Capture the cell that displays the provided text and extract its [x, y] central coordinate. 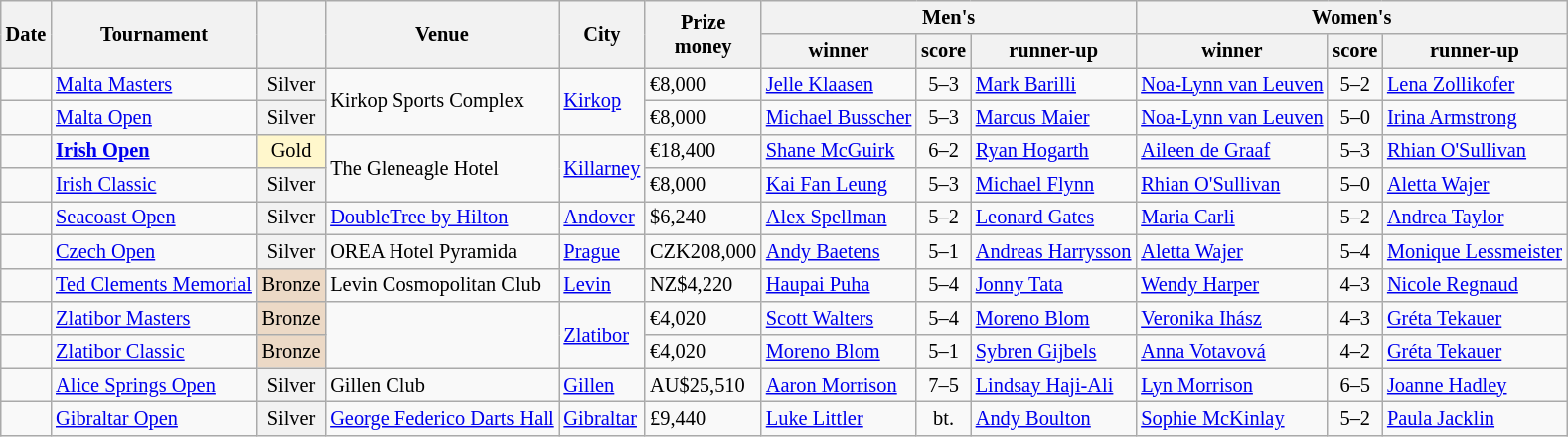
Marcus Maier [1053, 117]
AU$25,510 [704, 385]
Levin Cosmopolitan Club [441, 285]
Alice Springs Open [154, 385]
Irina Armstrong [1475, 117]
Irish Classic [154, 185]
Gibraltar [602, 418]
NZ$4,220 [704, 285]
Michael Flynn [1053, 185]
Sybren Gijbels [1053, 352]
Zlatibor Masters [154, 318]
Veronika Ihász [1232, 318]
Kai Fan Leung [839, 185]
OREA Hotel Pyramida [441, 251]
7–5 [944, 385]
The Gleneagle Hotel [441, 167]
Date [26, 34]
Lindsay Haji-Ali [1053, 385]
4–2 [1355, 352]
Kirkop [602, 101]
Gillen [602, 385]
Michael Busscher [839, 117]
Scott Walters [839, 318]
Czech Open [154, 251]
Aaron Morrison [839, 385]
6–5 [1355, 385]
Andover [602, 218]
Women's [1351, 17]
Paula Jacklin [1475, 418]
Jonny Tata [1053, 285]
Irish Open [154, 151]
Zlatibor Classic [154, 352]
Gold [292, 151]
Leonard Gates [1053, 218]
Andreas Harrysson [1053, 251]
Lena Zollikofer [1475, 84]
Lyn Morrison [1232, 385]
Killarney [602, 167]
Seacoast Open [154, 218]
Haupai Puha [839, 285]
Andy Boulton [1053, 418]
Jelle Klaasen [839, 84]
Tournament [154, 34]
DoubleTree by Hilton [441, 218]
Andy Baetens [839, 251]
Gibraltar Open [154, 418]
CZK208,000 [704, 251]
bt. [944, 418]
Anna Votavová [1232, 352]
Malta Masters [154, 84]
City [602, 34]
Nicole Regnaud [1475, 285]
€18,400 [704, 151]
Luke Littler [839, 418]
Malta Open [154, 117]
Sophie McKinlay [1232, 418]
Wendy Harper [1232, 285]
Gillen Club [441, 385]
Alex Spellman [839, 218]
Aileen de Graaf [1232, 151]
Joanne Hadley [1475, 385]
£9,440 [704, 418]
Maria Carli [1232, 218]
Prizemoney [704, 34]
Monique Lessmeister [1475, 251]
Ted Clements Memorial [154, 285]
George Federico Darts Hall [441, 418]
$6,240 [704, 218]
Andrea Taylor [1475, 218]
Levin [602, 285]
Ryan Hogarth [1053, 151]
Prague [602, 251]
6–2 [944, 151]
Men's [948, 17]
Zlatibor [602, 334]
Venue [441, 34]
Kirkop Sports Complex [441, 101]
Shane McGuirk [839, 151]
Mark Barilli [1053, 84]
